For the text-containing cell, return its midpoint in (x, y) coordinate format. 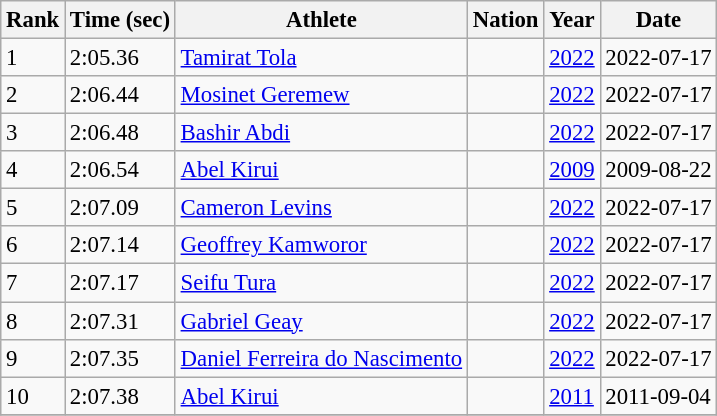
2:07.38 (120, 396)
Year (572, 20)
2:06.44 (120, 95)
4 (33, 170)
2:07.31 (120, 321)
2011-09-04 (658, 396)
2:07.09 (120, 208)
9 (33, 358)
2 (33, 95)
5 (33, 208)
Geoffrey Kamworor (321, 245)
2:05.36 (120, 58)
2:07.14 (120, 245)
Rank (33, 20)
Mosinet Geremew (321, 95)
2:07.35 (120, 358)
2009 (572, 170)
Date (658, 20)
Seifu Tura (321, 283)
1 (33, 58)
Cameron Levins (321, 208)
8 (33, 321)
Bashir Abdi (321, 133)
3 (33, 133)
Nation (505, 20)
Gabriel Geay (321, 321)
2011 (572, 396)
2:06.48 (120, 133)
10 (33, 396)
Time (sec) (120, 20)
2:06.54 (120, 170)
6 (33, 245)
Tamirat Tola (321, 58)
7 (33, 283)
2:07.17 (120, 283)
Daniel Ferreira do Nascimento (321, 358)
Athlete (321, 20)
2009-08-22 (658, 170)
